Identify which cell holds the provided text, then report its (X, Y) central coordinate. 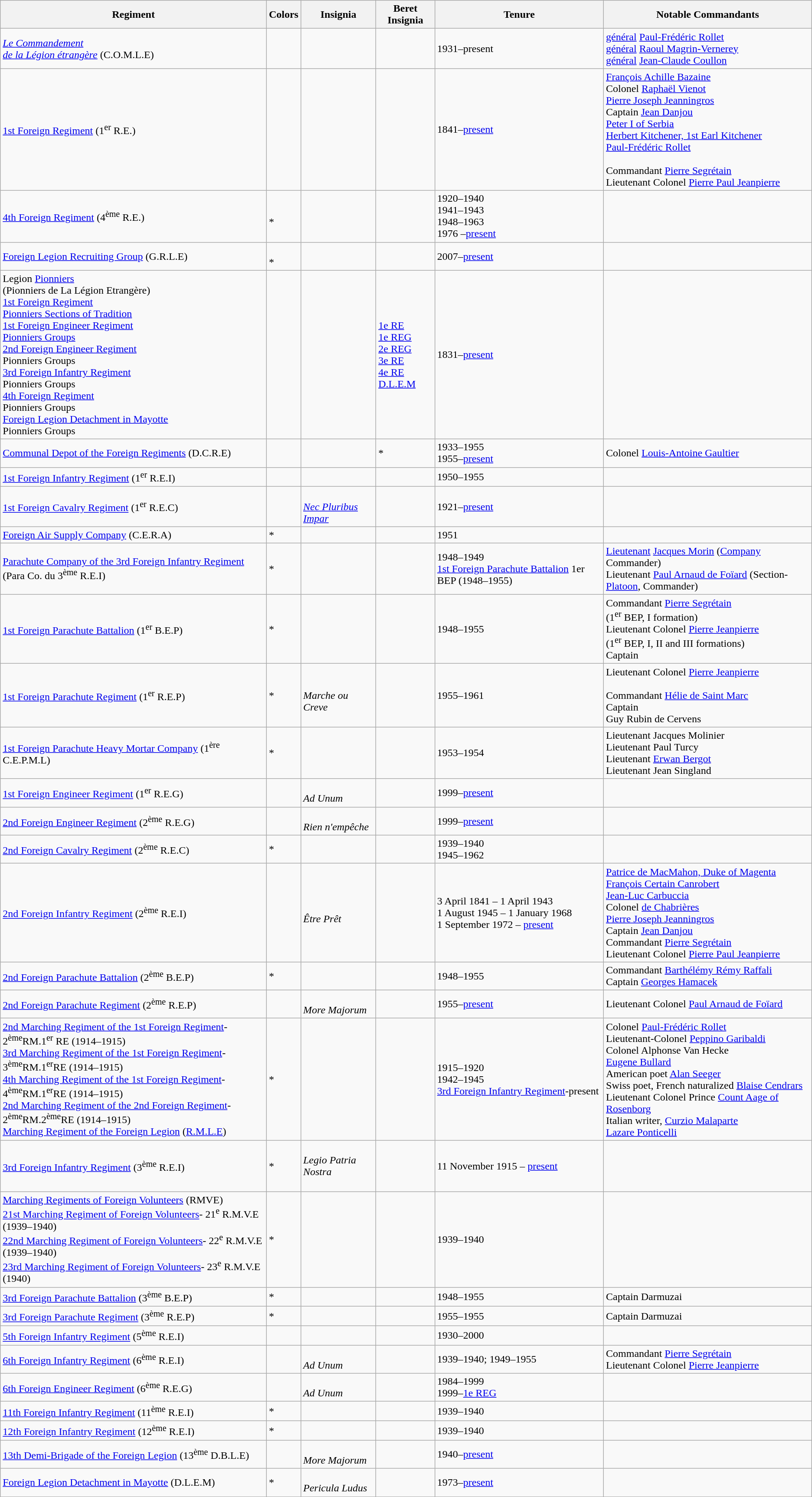
Foreign Air Supply Company (C.E.R.A) (134, 535)
1939–19401945–1962 (519, 849)
3 April 1841 – 1 April 19431 August 1945 – 1 January 19681 September 1972 – present (519, 913)
Tenure (519, 15)
Communal Depot of the Foreign Regiments (D.C.R.E) (134, 453)
1984–19991999–1e REG (519, 1387)
1973–present (519, 1483)
1st Foreign Parachute Heavy Mortar Company (1ère C.E.P.M.L) (134, 753)
2nd Foreign Infantry Regiment (2ème R.E.I) (134, 913)
11th Foreign Infantry Regiment (11ème R.E.I) (134, 1412)
Commandant Barthélémy Rémy Raffali Captain Georges Hamacek (708, 976)
Foreign Legion Detachment in Mayotte (D.L.E.M) (134, 1483)
1939–1940; 1949–1955 (519, 1359)
2007–present (519, 256)
1920–19401941–19431948–19631976 –present (519, 216)
Insignia (338, 15)
Commandant Pierre Segrétain(1er BEP, I formation)Lieutenant Colonel Pierre Jeanpierre(1er BEP, I, II and III formations) Captain (708, 629)
Colors (284, 15)
Foreign Legion Recruiting Group (G.R.L.E) (134, 256)
3rd Foreign Parachute Battalion (3ème B.E.P) (134, 1297)
2nd Foreign Engineer Regiment (2ème R.E.G) (134, 821)
1st Foreign Infantry Regiment (1er R.E.I) (134, 477)
Notable Commandants (708, 15)
13th Demi-Brigade of the Foreign Legion (13ème D.B.L.E) (134, 1454)
6th Foreign Engineer Regiment (6ème R.E.G) (134, 1387)
1955–present (519, 1004)
Le Commandementde la Légion étrangère (C.O.M.L.E) (134, 49)
1950–1955 (519, 477)
3rd Foreign Infantry Regiment (3ème R.E.I) (134, 1166)
Lieutenant Colonel Pierre Jeanpierre Commandant Hélie de Saint Marc Captain Guy Rubin de Cervens (708, 695)
Lieutenant Jacques Morin (Company Commander)Lieutenant Paul Arnaud de Foïard (Section-Platoon, Commander) (708, 569)
2nd Foreign Parachute Battalion (2ème B.E.P) (134, 976)
Pericula Ludus (338, 1483)
1955–1961 (519, 695)
Parachute Company of the 3rd Foreign Infantry Regiment (Para Co. du 3ème R.E.I) (134, 569)
Legio Patria Nostra (338, 1166)
2nd Foreign Parachute Regiment (2ème R.E.P) (134, 1004)
1921–present (519, 507)
2nd Foreign Cavalry Regiment (2ème R.E.C) (134, 849)
1915–19201942–19453rd Foreign Infantry Regiment-present (519, 1079)
1948–19491st Foreign Parachute Battalion 1er BEP (1948–1955) (519, 569)
1st Foreign Parachute Regiment (1er R.E.P) (134, 695)
Beret Insignia (406, 15)
Colonel Louis-Antoine Gaultier (708, 453)
5th Foreign Infantry Regiment (5ème R.E.I) (134, 1335)
Être Prêt (338, 913)
4th Foreign Regiment (4ème R.E.) (134, 216)
Lieutenant Jacques Molinier Lieutenant Paul Turcy Lieutenant Erwan Bergot Lieutenant Jean Singland (708, 753)
Lieutenant Colonel Paul Arnaud de Foïard (708, 1004)
1951 (519, 535)
3rd Foreign Parachute Regiment (3ème R.E.P) (134, 1316)
général Paul-Frédéric Rolletgénéral Raoul Magrin-Vernereygénéral Jean-Claude Coullon (708, 49)
1931–present (519, 49)
1831–present (519, 355)
1930–2000 (519, 1335)
1940–present (519, 1454)
Rien n'empêche (338, 821)
Marche ou Creve (338, 695)
1st Foreign Cavalry Regiment (1er R.E.C) (134, 507)
6th Foreign Infantry Regiment (6ème R.E.I) (134, 1359)
1953–1954 (519, 753)
1st Foreign Engineer Regiment (1er R.E.G) (134, 793)
1933–19551955–present (519, 453)
1841–present (519, 129)
Commandant Pierre Segrétain Lieutenant Colonel Pierre Jeanpierre (708, 1359)
1e RE1e REG2e REG3e RE4e RED.L.E.M (406, 355)
Nec Pluribus Impar (338, 507)
1st Foreign Regiment (1er R.E.) (134, 129)
12th Foreign Infantry Regiment (12ème R.E.I) (134, 1431)
11 November 1915 – present (519, 1166)
1955–1955 (519, 1316)
Regiment (134, 15)
1st Foreign Parachute Battalion (1er B.E.P) (134, 629)
